Return [X, Y] of the center of cell containing provided text 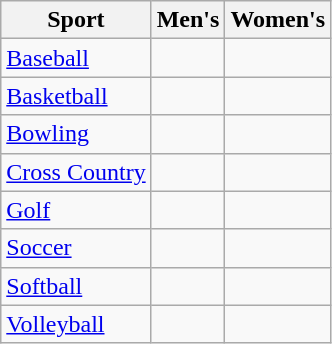
Basketball [76, 96]
Bowling [76, 134]
Soccer [76, 248]
Sport [76, 20]
Volleyball [76, 324]
Baseball [76, 58]
Cross Country [76, 172]
Golf [76, 210]
Men's [188, 20]
Women's [278, 20]
Softball [76, 286]
